Scan for the cell matching the given text and deliver its [X, Y] coordinate at center. 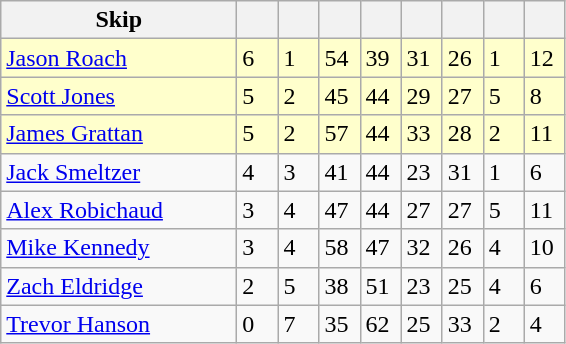
Alex Robichaud [119, 210]
Skip [119, 20]
12 [544, 58]
10 [544, 248]
41 [340, 172]
58 [340, 248]
38 [340, 286]
45 [340, 96]
Zach Eldridge [119, 286]
62 [380, 324]
39 [380, 58]
7 [298, 324]
54 [340, 58]
Jack Smeltzer [119, 172]
0 [258, 324]
Trevor Hanson [119, 324]
35 [340, 324]
28 [462, 134]
57 [340, 134]
Jason Roach [119, 58]
29 [422, 96]
32 [422, 248]
James Grattan [119, 134]
51 [380, 286]
Scott Jones [119, 96]
8 [544, 96]
Mike Kennedy [119, 248]
